From the cell containing the given text, extract its center point as (x, y) coordinate. 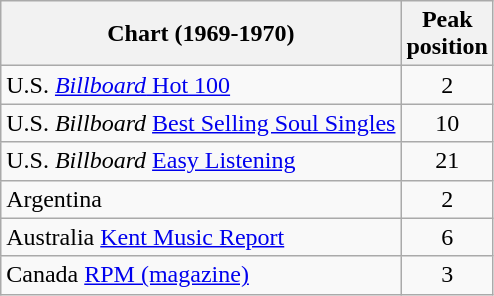
Australia Kent Music Report (201, 237)
21 (447, 161)
U.S. Billboard Easy Listening (201, 161)
Argentina (201, 199)
Canada RPM (magazine) (201, 275)
6 (447, 237)
10 (447, 123)
3 (447, 275)
Chart (1969-1970) (201, 34)
U.S. Billboard Hot 100 (201, 85)
Peakposition (447, 34)
U.S. Billboard Best Selling Soul Singles (201, 123)
